From the cell containing the given text, extract its center point as (x, y) coordinate. 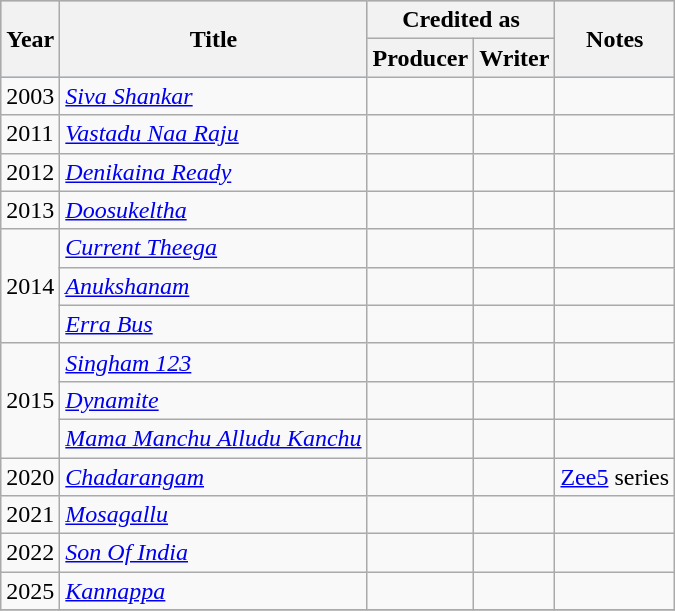
Mosagallu (214, 515)
2020 (30, 477)
2025 (30, 591)
Year (30, 39)
2015 (30, 400)
2011 (30, 134)
2014 (30, 286)
2003 (30, 96)
Vastadu Naa Raju (214, 134)
2022 (30, 553)
Anukshanam (214, 286)
Producer (420, 58)
Doosukeltha (214, 210)
Son Of India (214, 553)
Current Theega (214, 248)
2021 (30, 515)
Title (214, 39)
Notes (615, 39)
Mama Manchu Alludu Kanchu (214, 438)
2013 (30, 210)
Erra Bus (214, 324)
Zee5 series (615, 477)
2012 (30, 172)
Chadarangam (214, 477)
Credited as (461, 20)
Singham 123 (214, 362)
Dynamite (214, 400)
Writer (514, 58)
Siva Shankar (214, 96)
Denikaina Ready (214, 172)
Kannappa (214, 591)
